Capture the cell that displays the provided text and extract its (X, Y) central coordinate. 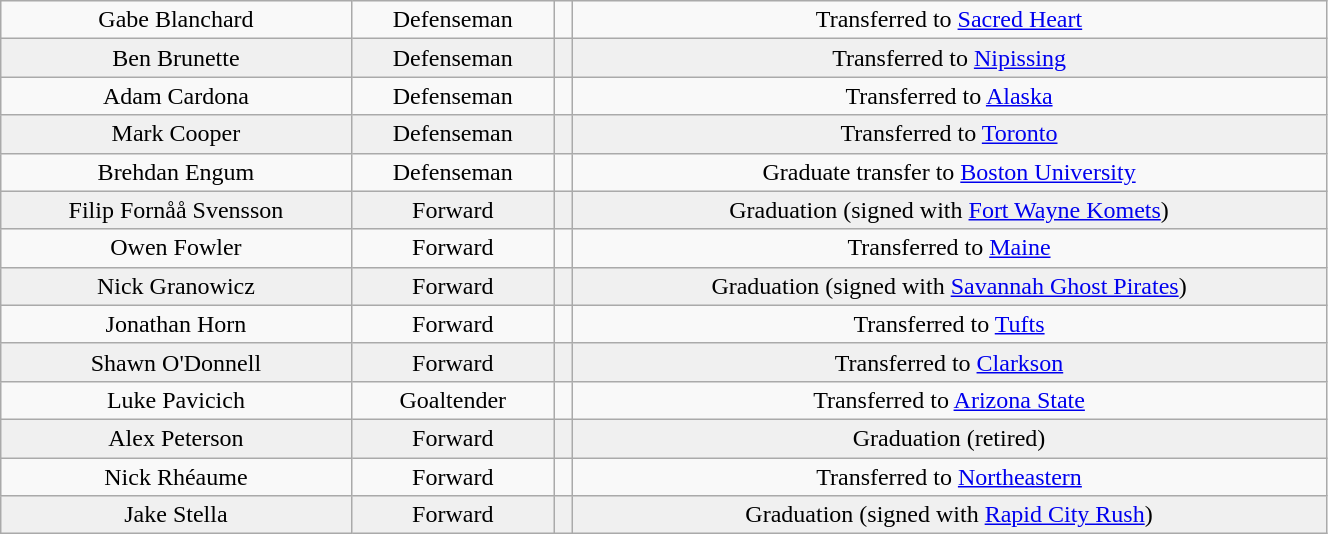
Transferred to Alaska (950, 96)
Filip Fornåå Svensson (176, 210)
Gabe Blanchard (176, 20)
Shawn O'Donnell (176, 362)
Goaltender (452, 400)
Jonathan Horn (176, 324)
Brehdan Engum (176, 172)
Mark Cooper (176, 134)
Graduation (retired) (950, 438)
Graduation (signed with Savannah Ghost Pirates) (950, 286)
Jake Stella (176, 515)
Transferred to Northeastern (950, 477)
Graduate transfer to Boston University (950, 172)
Transferred to Nipissing (950, 58)
Adam Cardona (176, 96)
Transferred to Clarkson (950, 362)
Ben Brunette (176, 58)
Transferred to Toronto (950, 134)
Alex Peterson (176, 438)
Owen Fowler (176, 248)
Nick Granowicz (176, 286)
Transferred to Tufts (950, 324)
Nick Rhéaume (176, 477)
Transferred to Sacred Heart (950, 20)
Graduation (signed with Fort Wayne Komets) (950, 210)
Transferred to Maine (950, 248)
Transferred to Arizona State (950, 400)
Luke Pavicich (176, 400)
Graduation (signed with Rapid City Rush) (950, 515)
